Output the [x, y] coordinate of the center of the cell containing the given text.  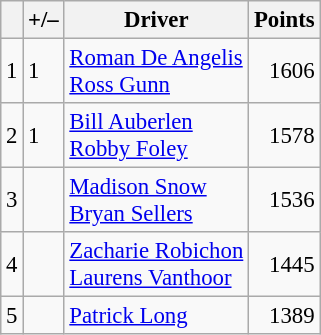
Patrick Long [156, 316]
Roman De Angelis Ross Gunn [156, 72]
1606 [284, 72]
2 [12, 136]
1536 [284, 200]
3 [12, 200]
Zacharie Robichon Laurens Vanthoor [156, 264]
Madison Snow Bryan Sellers [156, 200]
1445 [284, 264]
1389 [284, 316]
+/– [44, 20]
1578 [284, 136]
4 [12, 264]
Driver [156, 20]
Bill Auberlen Robby Foley [156, 136]
Points [284, 20]
5 [12, 316]
